For the text-containing cell, return its midpoint in [X, Y] coordinate format. 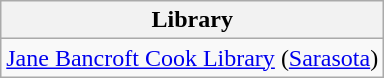
Library [192, 20]
Jane Bancroft Cook Library (Sarasota) [192, 58]
